Detect which cell encompasses the target text, then output its (X, Y) center coordinate. 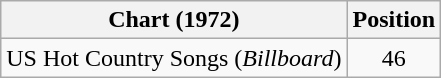
US Hot Country Songs (Billboard) (174, 58)
46 (394, 58)
Chart (1972) (174, 20)
Position (394, 20)
